Identify which cell holds the provided text, then report its (X, Y) central coordinate. 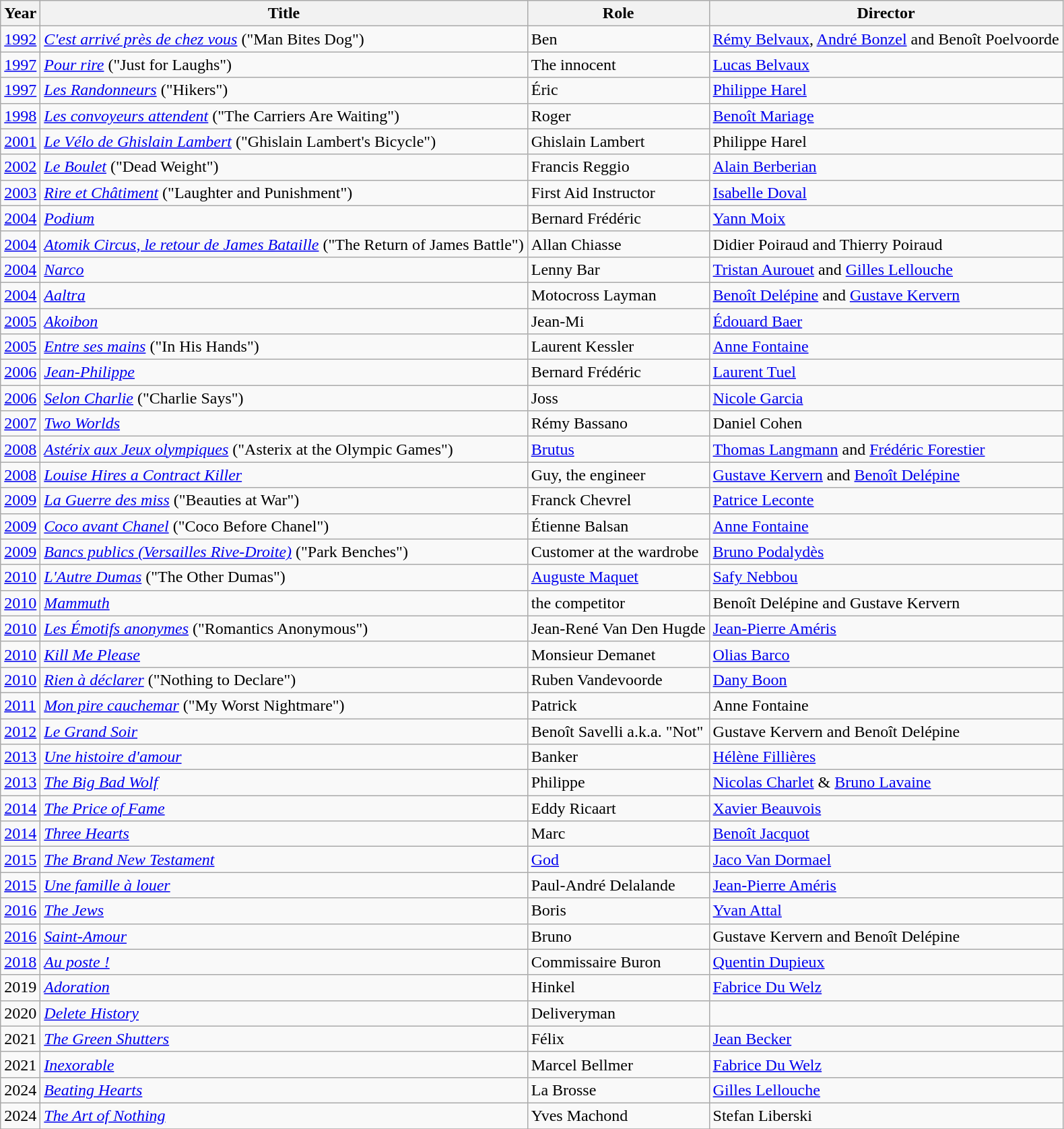
The Price of Fame (284, 808)
Rémy Bassano (618, 424)
Podium (284, 218)
Stefan Liberski (886, 1116)
Éric (618, 90)
Rien à déclarer ("Nothing to Declare") (284, 680)
Félix (618, 1039)
Title (284, 13)
Yvan Attal (886, 911)
Laurent Kessler (618, 347)
Étienne Balsan (618, 526)
Louise Hires a Contract Killer (284, 475)
Guy, the engineer (618, 475)
Boris (618, 911)
Customer at the wardrobe (618, 552)
C'est arrivé près de chez vous ("Man Bites Dog") (284, 39)
Nicole Garcia (886, 398)
the competitor (618, 603)
Beating Hearts (284, 1090)
Bancs publics (Versailles Rive-Droite) ("Park Benches") (284, 552)
2007 (20, 424)
Commissaire Buron (618, 962)
Year (20, 13)
The Green Shutters (284, 1039)
La Brosse (618, 1090)
Les Émotifs anonymes ("Romantics Anonymous") (284, 628)
Astérix aux Jeux olympiques ("Asterix at the Olympic Games") (284, 449)
Le Grand Soir (284, 731)
Inexorable (284, 1064)
Dany Boon (886, 680)
Jean-Philippe (284, 373)
L'Autre Dumas ("The Other Dumas") (284, 577)
Saint-Amour (284, 936)
Édouard Baer (886, 321)
Mon pire cauchemar ("My Worst Nightmare") (284, 705)
Atomik Circus, le retour de James Bataille ("The Return of James Battle") (284, 244)
Jaco Van Dormael (886, 860)
Ben (618, 39)
Safy Nebbou (886, 577)
Bruno (618, 936)
Auguste Maquet (618, 577)
Le Vélo de Ghislain Lambert ("Ghislain Lambert's Bicycle") (284, 141)
Allan Chiasse (618, 244)
Gilles Lellouche (886, 1090)
Adoration (284, 988)
Hinkel (618, 988)
Daniel Cohen (886, 424)
2018 (20, 962)
Le Boulet ("Dead Weight") (284, 167)
Ruben Vandevoorde (618, 680)
Akoibon (284, 321)
2020 (20, 1013)
Aaltra (284, 295)
Didier Poiraud and Thierry Poiraud (886, 244)
Benoît Mariage (886, 116)
Rire et Châtiment ("Laughter and Punishment") (284, 193)
Marcel Bellmer (618, 1064)
Jean-René Van Den Hugde (618, 628)
Selon Charlie ("Charlie Says") (284, 398)
First Aid Instructor (618, 193)
Delete History (284, 1013)
Coco avant Chanel ("Coco Before Chanel") (284, 526)
Lucas Belvaux (886, 65)
Three Hearts (284, 834)
Mammuth (284, 603)
Paul-André Delalande (618, 885)
Thomas Langmann and Frédéric Forestier (886, 449)
Monsieur Demanet (618, 654)
Benoît Jacquot (886, 834)
Franck Chevrel (618, 501)
2001 (20, 141)
Joss (618, 398)
1998 (20, 116)
Bruno Podalydès (886, 552)
God (618, 860)
Benoît Savelli a.k.a. "Not" (618, 731)
2002 (20, 167)
2011 (20, 705)
1992 (20, 39)
The Jews (284, 911)
Role (618, 13)
Patrick (618, 705)
Hélène Fillières (886, 757)
Marc (618, 834)
Narco (284, 269)
Entre ses mains ("In His Hands") (284, 347)
The Brand New Testament (284, 860)
La Guerre des miss ("Beauties at War") (284, 501)
Au poste ! (284, 962)
Motocross Layman (618, 295)
The Art of Nothing (284, 1116)
Jean Becker (886, 1039)
2019 (20, 988)
2012 (20, 731)
Jean-Mi (618, 321)
Xavier Beauvois (886, 808)
Laurent Tuel (886, 373)
Quentin Dupieux (886, 962)
Deliveryman (618, 1013)
Les Randonneurs ("Hikers") (284, 90)
Lenny Bar (618, 269)
2003 (20, 193)
Tristan Aurouet and Gilles Lellouche (886, 269)
Brutus (618, 449)
Les convoyeurs attendent ("The Carriers Are Waiting") (284, 116)
Isabelle Doval (886, 193)
Philippe (618, 783)
Pour rire ("Just for Laughs") (284, 65)
Une histoire d'amour (284, 757)
Francis Reggio (618, 167)
Roger (618, 116)
Alain Berberian (886, 167)
Rémy Belvaux, André Bonzel and Benoît Poelvoorde (886, 39)
Ghislain Lambert (618, 141)
Banker (618, 757)
The innocent (618, 65)
Yann Moix (886, 218)
Kill Me Please (284, 654)
Eddy Ricaart (618, 808)
Two Worlds (284, 424)
Olias Barco (886, 654)
Une famille à louer (284, 885)
Nicolas Charlet & Bruno Lavaine (886, 783)
The Big Bad Wolf (284, 783)
Patrice Leconte (886, 501)
Director (886, 13)
Yves Machond (618, 1116)
